Return the [x, y] coordinate for the center point of the cell that contains the specified text.  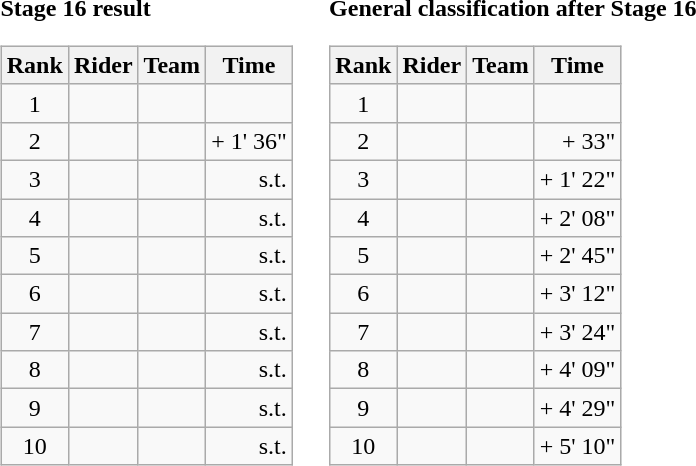
+ 33" [578, 141]
+ 2' 08" [578, 217]
+ 4' 09" [578, 370]
+ 3' 24" [578, 332]
+ 1' 36" [250, 141]
+ 1' 22" [578, 179]
+ 3' 12" [578, 294]
+ 4' 29" [578, 408]
+ 5' 10" [578, 446]
+ 2' 45" [578, 256]
